Extract the [x, y] coordinate from the center of the cell holding the provided text.  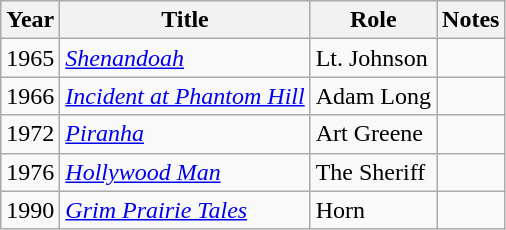
Shenandoah [185, 58]
Piranha [185, 134]
Adam Long [373, 96]
Hollywood Man [185, 172]
1972 [30, 134]
Art Greene [373, 134]
Horn [373, 210]
Notes [471, 20]
1965 [30, 58]
Role [373, 20]
Grim Prairie Tales [185, 210]
Lt. Johnson [373, 58]
The Sheriff [373, 172]
Incident at Phantom Hill [185, 96]
1976 [30, 172]
1990 [30, 210]
1966 [30, 96]
Title [185, 20]
Year [30, 20]
